Detect which cell encompasses the target text, then output its (X, Y) center coordinate. 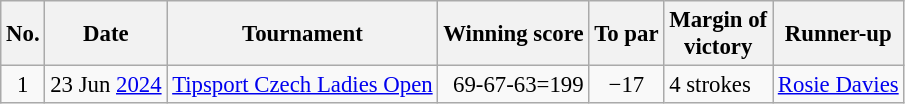
To par (626, 34)
Date (106, 34)
Tipsport Czech Ladies Open (302, 85)
69-67-63=199 (514, 85)
23 Jun 2024 (106, 85)
Margin ofvictory (718, 34)
Tournament (302, 34)
−17 (626, 85)
1 (23, 85)
Winning score (514, 34)
Rosie Davies (838, 85)
4 strokes (718, 85)
Runner-up (838, 34)
No. (23, 34)
